Capture the cell that displays the provided text and extract its (x, y) central coordinate. 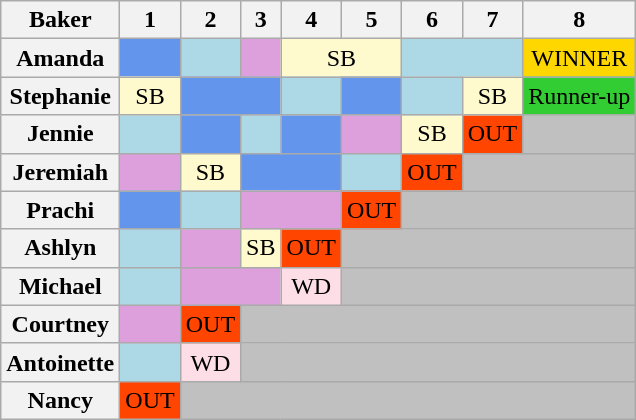
6 (432, 20)
4 (311, 20)
5 (371, 20)
3 (261, 20)
Antoinette (60, 362)
Courtney (60, 324)
8 (580, 20)
7 (492, 20)
Ashlyn (60, 248)
1 (150, 20)
Michael (60, 286)
Prachi (60, 210)
Baker (60, 20)
Amanda (60, 58)
Stephanie (60, 96)
Jennie (60, 134)
WINNER (580, 58)
Jeremiah (60, 172)
2 (210, 20)
Nancy (60, 400)
Runner-up (580, 96)
